For the text-containing cell, return its midpoint in (X, Y) coordinate format. 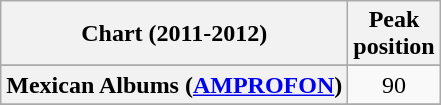
Chart (2011-2012) (174, 34)
Peakposition (394, 34)
90 (394, 85)
Mexican Albums (AMPROFON) (174, 85)
